Provide the [x, y] coordinate of the cell's center where the given text is located.  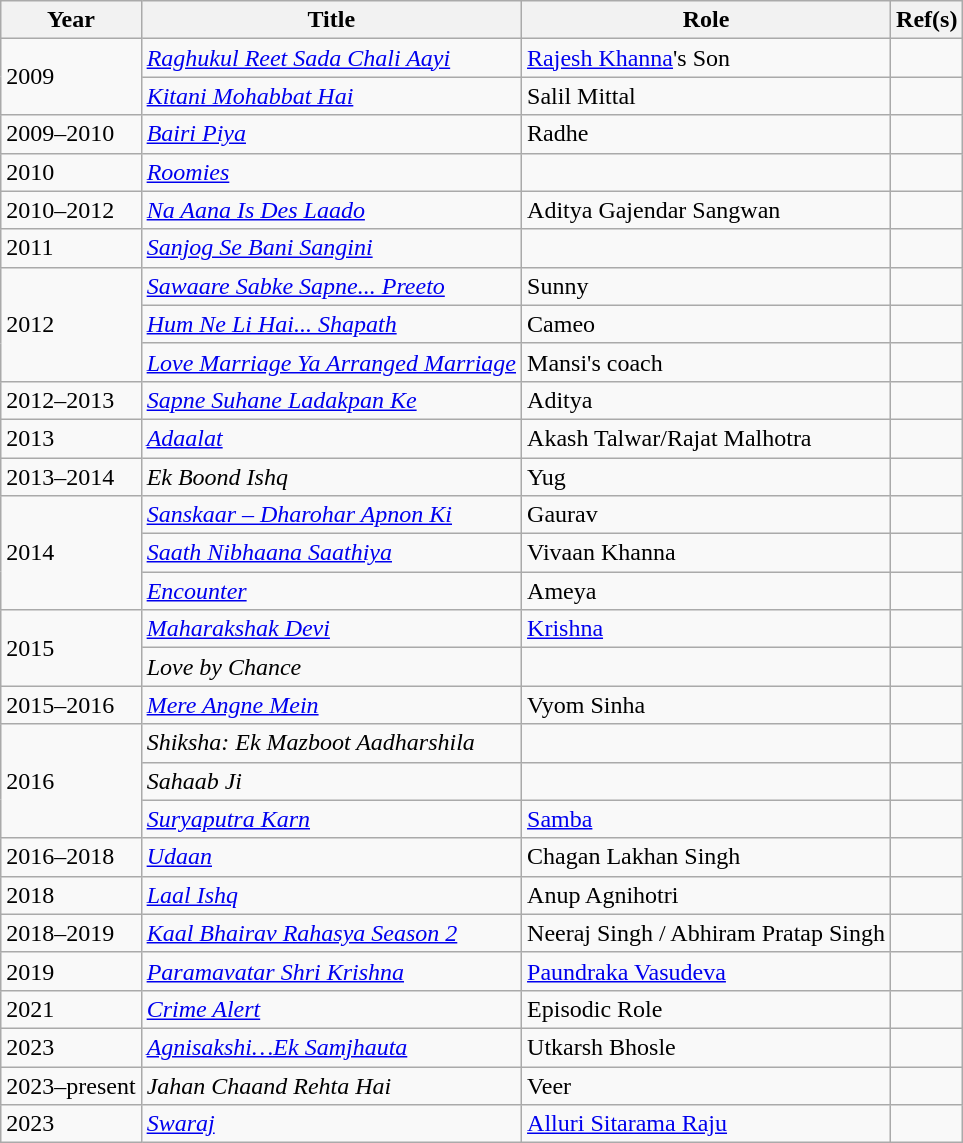
2015–2016 [71, 705]
Mere Angne Mein [331, 705]
Laal Ishq [331, 895]
Swaraj [331, 1124]
Jahan Chaand Rehta Hai [331, 1085]
2016–2018 [71, 857]
2019 [71, 971]
Sapne Suhane Ladakpan Ke [331, 400]
Hum Ne Li Hai... Shapath [331, 324]
Udaan [331, 857]
2013 [71, 438]
Roomies [331, 172]
Agnisakshi…Ek Samjhauta [331, 1047]
Sanjog Se Bani Sangini [331, 248]
Vivaan Khanna [706, 553]
Alluri Sitarama Raju [706, 1124]
Sunny [706, 286]
2010–2012 [71, 210]
2010 [71, 172]
Ref(s) [927, 20]
Title [331, 20]
Samba [706, 819]
Cameo [706, 324]
2015 [71, 648]
Radhe [706, 134]
Saath Nibhaana Saathiya [331, 553]
2018–2019 [71, 933]
2013–2014 [71, 477]
2012–2013 [71, 400]
Vyom Sinha [706, 705]
Ek Boond Ishq [331, 477]
2016 [71, 781]
2009–2010 [71, 134]
Love Marriage Ya Arranged Marriage [331, 362]
Rajesh Khanna's Son [706, 58]
Krishna [706, 629]
2012 [71, 324]
Paundraka Vasudeva [706, 971]
Episodic Role [706, 1009]
Aditya [706, 400]
Utkarsh Bhosle [706, 1047]
Raghukul Reet Sada Chali Aayi [331, 58]
Kitani Mohabbat Hai [331, 96]
2011 [71, 248]
Sahaab Ji [331, 781]
2021 [71, 1009]
2009 [71, 77]
Na Aana Is Des Laado [331, 210]
Suryaputra Karn [331, 819]
Mansi's coach [706, 362]
Neeraj Singh / Abhiram Pratap Singh [706, 933]
Sawaare Sabke Sapne... Preeto [331, 286]
Salil Mittal [706, 96]
Year [71, 20]
Sanskaar – Dharohar Apnon Ki [331, 515]
2014 [71, 553]
Yug [706, 477]
Crime Alert [331, 1009]
Adaalat [331, 438]
Bairi Piya [331, 134]
Ameya [706, 591]
Maharakshak Devi [331, 629]
Encounter [331, 591]
Role [706, 20]
Kaal Bhairav Rahasya Season 2 [331, 933]
Gaurav [706, 515]
Anup Agnihotri [706, 895]
Akash Talwar/Rajat Malhotra [706, 438]
Paramavatar Shri Krishna [331, 971]
Shiksha: Ek Mazboot Aadharshila [331, 743]
Chagan Lakhan Singh [706, 857]
2023–present [71, 1085]
Veer [706, 1085]
Aditya Gajendar Sangwan [706, 210]
Love by Chance [331, 667]
2018 [71, 895]
